Determine the [X, Y] coordinate at the center of the cell enclosing the given text.  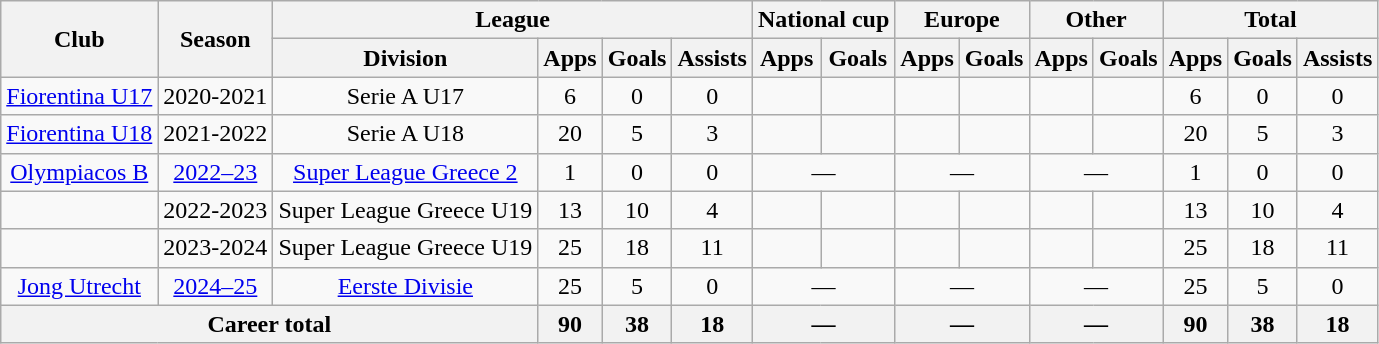
Total [1270, 20]
National cup [823, 20]
Serie A U18 [406, 134]
Eerste Divisie [406, 286]
2023-2024 [216, 248]
League [513, 20]
2021-2022 [216, 134]
Club [80, 39]
Fiorentina U17 [80, 96]
Jong Utrecht [80, 286]
Season [216, 39]
Fiorentina U18 [80, 134]
2024–25 [216, 286]
Olympiacos B [80, 172]
2022–23 [216, 172]
Career total [270, 324]
2020-2021 [216, 96]
Other [1096, 20]
Europe [962, 20]
Super League Greece 2 [406, 172]
Serie A U17 [406, 96]
Division [406, 58]
2022-2023 [216, 210]
